Find where the given text appears and provide that cell's center as [x, y] coordinate. 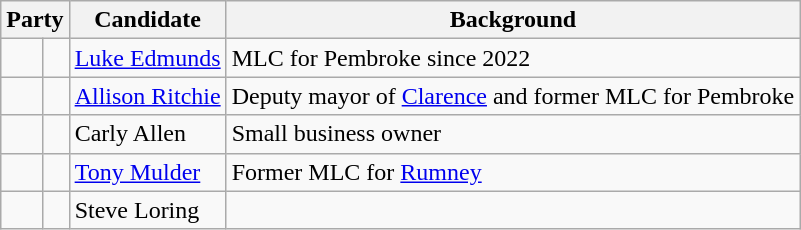
Background [513, 20]
Luke Edmunds [148, 58]
Carly Allen [148, 134]
Former MLC for Rumney [513, 172]
Party [35, 20]
Allison Ritchie [148, 96]
MLC for Pembroke since 2022 [513, 58]
Tony Mulder [148, 172]
Steve Loring [148, 210]
Deputy mayor of Clarence and former MLC for Pembroke [513, 96]
Candidate [148, 20]
Small business owner [513, 134]
